Return the (x, y) coordinate for the center point of the cell that contains the specified text.  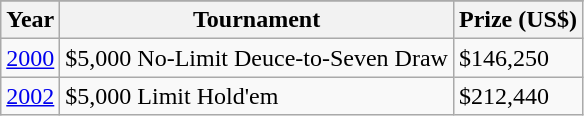
$146,250 (518, 58)
2002 (30, 96)
Prize (US$) (518, 20)
$5,000 No-Limit Deuce-to-Seven Draw (257, 58)
Year (30, 20)
$5,000 Limit Hold'em (257, 96)
2000 (30, 58)
Tournament (257, 20)
$212,440 (518, 96)
